Identify which cell holds the provided text, then report its [x, y] central coordinate. 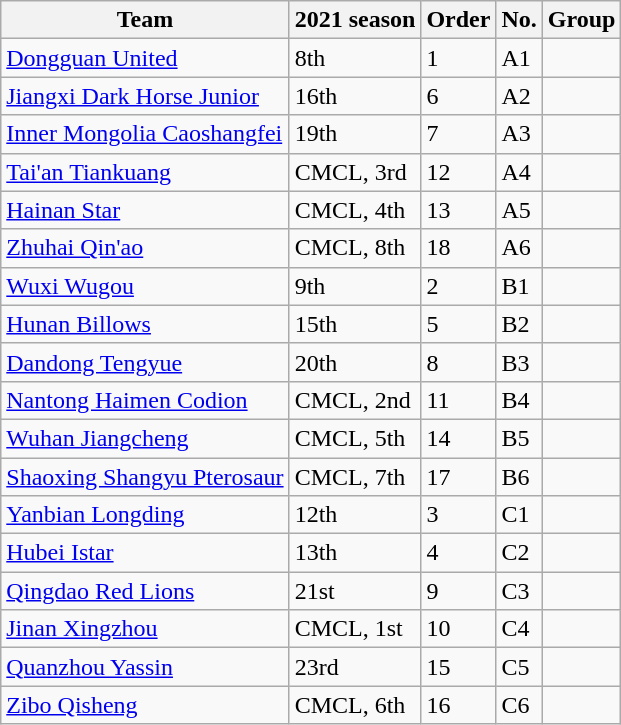
15 [458, 667]
B4 [519, 400]
8th [355, 58]
C6 [519, 705]
C2 [519, 553]
15th [355, 324]
Hunan Billows [145, 324]
20th [355, 362]
Quanzhou Yassin [145, 667]
Inner Mongolia Caoshangfei [145, 134]
Wuhan Jiangcheng [145, 438]
A3 [519, 134]
19th [355, 134]
CMCL, 8th [355, 248]
C1 [519, 515]
Order [458, 20]
Jinan Xingzhou [145, 629]
CMCL, 6th [355, 705]
9 [458, 591]
CMCL, 3rd [355, 172]
Zhuhai Qin'ao [145, 248]
Jiangxi Dark Horse Junior [145, 96]
CMCL, 1st [355, 629]
4 [458, 553]
CMCL, 4th [355, 210]
1 [458, 58]
12 [458, 172]
Wuxi Wugou [145, 286]
B5 [519, 438]
23rd [355, 667]
Dandong Tengyue [145, 362]
B6 [519, 477]
B1 [519, 286]
A2 [519, 96]
14 [458, 438]
18 [458, 248]
C4 [519, 629]
2 [458, 286]
Zibo Qisheng [145, 705]
16 [458, 705]
13th [355, 553]
8 [458, 362]
A6 [519, 248]
21st [355, 591]
A1 [519, 58]
3 [458, 515]
CMCL, 2nd [355, 400]
11 [458, 400]
Group [582, 20]
B2 [519, 324]
Hainan Star [145, 210]
Team [145, 20]
13 [458, 210]
Yanbian Longding [145, 515]
No. [519, 20]
2021 season [355, 20]
Hubei Istar [145, 553]
6 [458, 96]
CMCL, 7th [355, 477]
9th [355, 286]
17 [458, 477]
10 [458, 629]
7 [458, 134]
12th [355, 515]
A5 [519, 210]
Qingdao Red Lions [145, 591]
Shaoxing Shangyu Pterosaur [145, 477]
5 [458, 324]
Nantong Haimen Codion [145, 400]
B3 [519, 362]
16th [355, 96]
Tai'an Tiankuang [145, 172]
CMCL, 5th [355, 438]
Dongguan United [145, 58]
C3 [519, 591]
C5 [519, 667]
A4 [519, 172]
